Output the (x, y) coordinate of the center of the cell containing the given text.  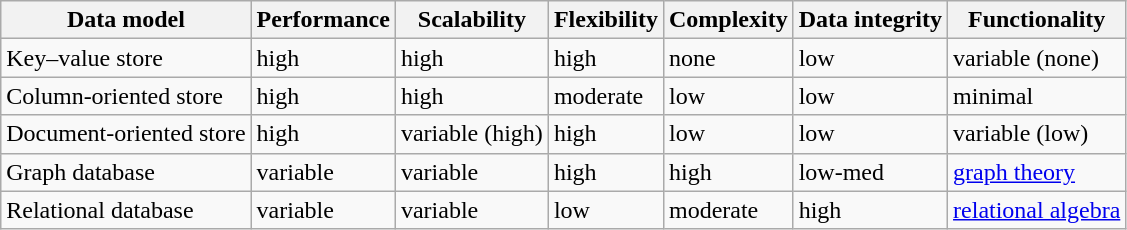
Performance (323, 20)
Complexity (728, 20)
variable (low) (1037, 134)
minimal (1037, 96)
low-med (870, 172)
none (728, 58)
Relational database (126, 210)
Data model (126, 20)
relational algebra (1037, 210)
Key–value store (126, 58)
Functionality (1037, 20)
variable (none) (1037, 58)
Scalability (472, 20)
Column-oriented store (126, 96)
graph theory (1037, 172)
Graph database (126, 172)
Flexibility (606, 20)
Document-oriented store (126, 134)
Data integrity (870, 20)
variable (high) (472, 134)
